Extract the (x, y) coordinate from the center of the cell holding the provided text.  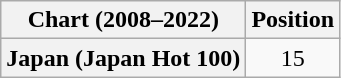
Japan (Japan Hot 100) (124, 58)
Chart (2008–2022) (124, 20)
15 (293, 58)
Position (293, 20)
